Return the [X, Y] coordinate for the center point of the cell that contains the specified text.  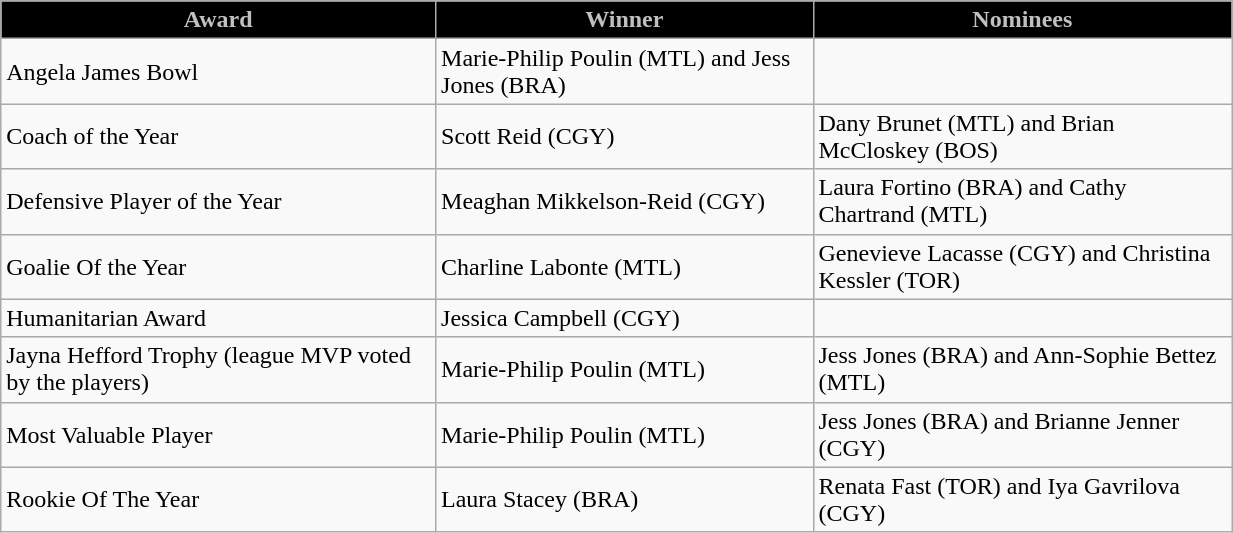
Goalie Of the Year [218, 266]
Charline Labonte (MTL) [624, 266]
Most Valuable Player [218, 434]
Scott Reid (CGY) [624, 136]
Laura Fortino (BRA) and Cathy Chartrand (MTL) [1022, 202]
Defensive Player of the Year [218, 202]
Humanitarian Award [218, 318]
Jessica Campbell (CGY) [624, 318]
Jess Jones (BRA) and Brianne Jenner (CGY) [1022, 434]
Rookie Of The Year [218, 500]
Dany Brunet (MTL) and Brian McCloskey (BOS) [1022, 136]
Nominees [1022, 20]
Winner [624, 20]
Renata Fast (TOR) and Iya Gavrilova (CGY) [1022, 500]
Coach of the Year [218, 136]
Laura Stacey (BRA) [624, 500]
Jess Jones (BRA) and Ann-Sophie Bettez (MTL) [1022, 370]
Angela James Bowl [218, 72]
Marie-Philip Poulin (MTL) and Jess Jones (BRA) [624, 72]
Meaghan Mikkelson-Reid (CGY) [624, 202]
Genevieve Lacasse (CGY) and Christina Kessler (TOR) [1022, 266]
Award [218, 20]
Jayna Hefford Trophy (league MVP voted by the players) [218, 370]
